Detect which cell encompasses the target text, then output its (X, Y) center coordinate. 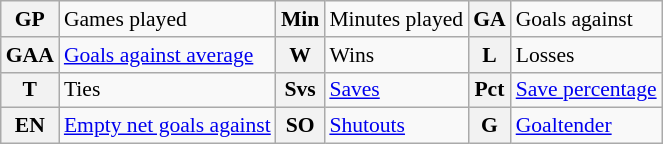
W (300, 55)
SO (300, 126)
Goaltender (586, 126)
GP (30, 19)
GA (490, 19)
Goals against (586, 19)
GAA (30, 55)
Empty net goals against (168, 126)
Pct (490, 90)
EN (30, 126)
Min (300, 19)
T (30, 90)
Losses (586, 55)
Save percentage (586, 90)
L (490, 55)
G (490, 126)
Ties (168, 90)
Saves (396, 90)
Games played (168, 19)
Svs (300, 90)
Minutes played (396, 19)
Wins (396, 55)
Goals against average (168, 55)
Shutouts (396, 126)
